Capture the cell that displays the provided text and extract its [x, y] central coordinate. 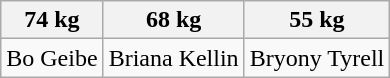
74 kg [52, 20]
Bryony Tyrell [317, 58]
68 kg [174, 20]
55 kg [317, 20]
Briana Kellin [174, 58]
Bo Geibe [52, 58]
